From the cell containing the given text, extract its center point as [x, y] coordinate. 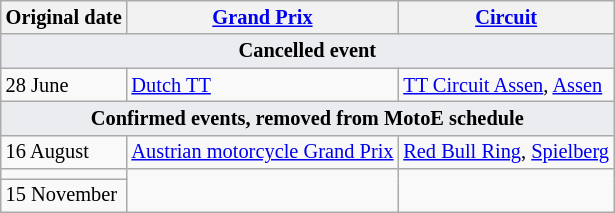
15 November [64, 195]
TT Circuit Assen, Assen [506, 85]
Cancelled event [308, 51]
28 June [64, 85]
Confirmed events, removed from MotoE schedule [308, 118]
Dutch TT [263, 85]
16 August [64, 152]
Red Bull Ring, Spielberg [506, 152]
Original date [64, 17]
Grand Prix [263, 17]
Circuit [506, 17]
Austrian motorcycle Grand Prix [263, 152]
